From the cell containing the given text, extract its center point as (x, y) coordinate. 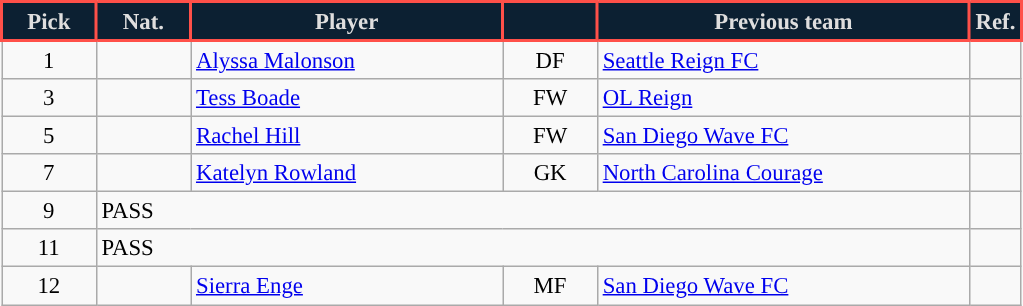
9 (50, 211)
Seattle Reign FC (783, 60)
7 (50, 173)
North Carolina Courage (783, 173)
3 (50, 98)
MF (550, 286)
1 (50, 60)
Sierra Enge (347, 286)
Tess Boade (347, 98)
GK (550, 173)
Previous team (783, 22)
11 (50, 249)
Katelyn Rowland (347, 173)
Pick (50, 22)
5 (50, 136)
OL Reign (783, 98)
Nat. (144, 22)
Ref. (995, 22)
12 (50, 286)
Alyssa Malonson (347, 60)
Rachel Hill (347, 136)
DF (550, 60)
Player (347, 22)
